Pinpoint the cell where the given text exists, returning its (x, y) midpoint coordinate. 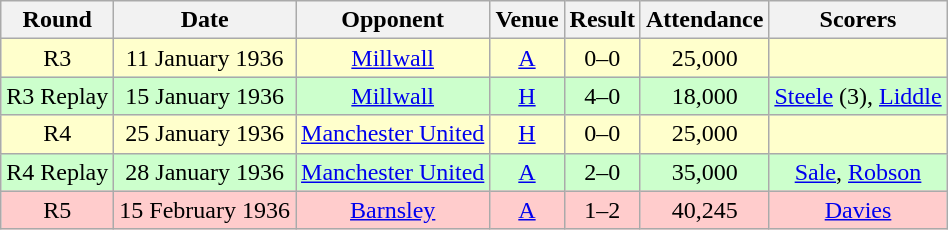
R3 Replay (58, 96)
15 January 1936 (205, 96)
Barnsley (393, 210)
R3 (58, 58)
R5 (58, 210)
4–0 (602, 96)
Scorers (858, 20)
Venue (527, 20)
Attendance (704, 20)
28 January 1936 (205, 172)
Opponent (393, 20)
Result (602, 20)
Sale, Robson (858, 172)
15 February 1936 (205, 210)
Round (58, 20)
11 January 1936 (205, 58)
35,000 (704, 172)
R4 (58, 134)
Steele (3), Liddle (858, 96)
18,000 (704, 96)
1–2 (602, 210)
R4 Replay (58, 172)
Date (205, 20)
2–0 (602, 172)
40,245 (704, 210)
Davies (858, 210)
25 January 1936 (205, 134)
